Pinpoint the cell where the given text exists, returning its [x, y] midpoint coordinate. 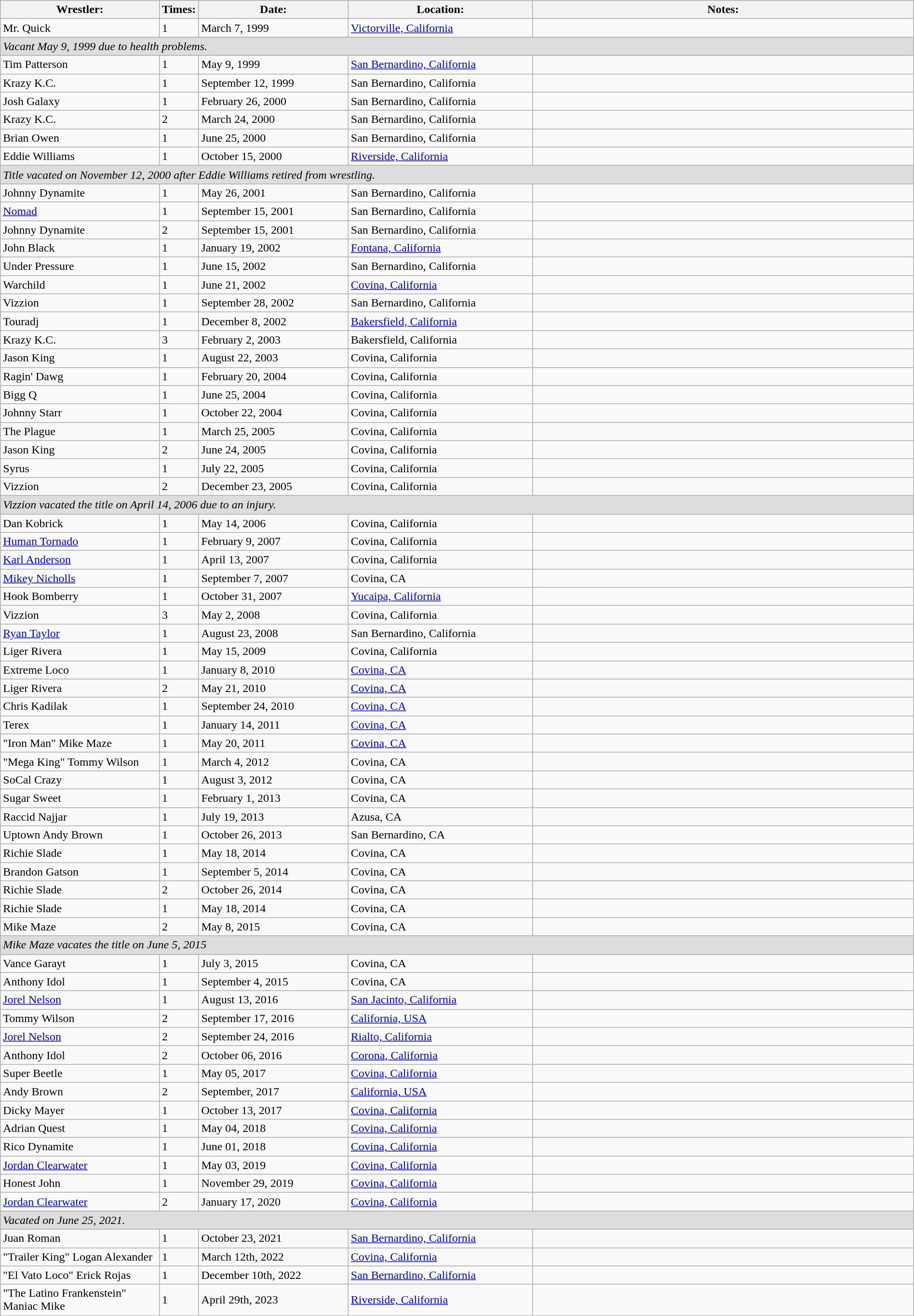
Syrus [80, 468]
San Bernardino, CA [440, 835]
July 22, 2005 [273, 468]
March 25, 2005 [273, 431]
October 23, 2021 [273, 1238]
March 7, 1999 [273, 28]
Touradj [80, 321]
April 29th, 2023 [273, 1300]
Tommy Wilson [80, 1018]
February 9, 2007 [273, 542]
Vizzion vacated the title on April 14, 2006 due to an injury. [457, 505]
February 1, 2013 [273, 798]
"Iron Man" Mike Maze [80, 743]
Date: [273, 10]
September, 2017 [273, 1091]
Sugar Sweet [80, 798]
Rico Dynamite [80, 1147]
January 14, 2011 [273, 725]
Eddie Williams [80, 156]
July 3, 2015 [273, 963]
September 24, 2010 [273, 706]
Mike Maze [80, 927]
Andy Brown [80, 1091]
Title vacated on November 12, 2000 after Eddie Williams retired from wrestling. [457, 174]
December 10th, 2022 [273, 1275]
Mike Maze vacates the title on June 5, 2015 [457, 945]
Johnny Starr [80, 413]
Nomad [80, 211]
Brian Owen [80, 138]
John Black [80, 248]
Bigg Q [80, 395]
August 13, 2016 [273, 1000]
September 5, 2014 [273, 872]
May 04, 2018 [273, 1129]
June 21, 2002 [273, 285]
Tim Patterson [80, 65]
Mikey Nicholls [80, 578]
Adrian Quest [80, 1129]
June 15, 2002 [273, 266]
December 8, 2002 [273, 321]
October 31, 2007 [273, 597]
Super Beetle [80, 1073]
October 26, 2013 [273, 835]
May 03, 2019 [273, 1165]
August 23, 2008 [273, 633]
Vacant May 9, 1999 due to health problems. [457, 46]
SoCal Crazy [80, 780]
October 13, 2017 [273, 1110]
May 20, 2011 [273, 743]
October 06, 2016 [273, 1055]
Mr. Quick [80, 28]
Vacated on June 25, 2021. [457, 1220]
Dan Kobrick [80, 523]
March 24, 2000 [273, 120]
June 25, 2000 [273, 138]
Wrestler: [80, 10]
Times: [179, 10]
"The Latino Frankenstein" Maniac Mike [80, 1300]
September 7, 2007 [273, 578]
July 19, 2013 [273, 817]
"Mega King" Tommy Wilson [80, 761]
January 19, 2002 [273, 248]
June 24, 2005 [273, 450]
August 3, 2012 [273, 780]
Under Pressure [80, 266]
May 8, 2015 [273, 927]
Victorville, California [440, 28]
Notes: [723, 10]
Rialto, California [440, 1037]
The Plague [80, 431]
January 17, 2020 [273, 1202]
October 22, 2004 [273, 413]
June 01, 2018 [273, 1147]
Karl Anderson [80, 560]
September 28, 2002 [273, 303]
August 22, 2003 [273, 358]
Extreme Loco [80, 670]
Josh Galaxy [80, 101]
Juan Roman [80, 1238]
May 14, 2006 [273, 523]
Honest John [80, 1183]
February 2, 2003 [273, 340]
September 24, 2016 [273, 1037]
Hook Bomberry [80, 597]
April 13, 2007 [273, 560]
"El Vato Loco" Erick Rojas [80, 1275]
Uptown Andy Brown [80, 835]
Yucaipa, California [440, 597]
Terex [80, 725]
May 05, 2017 [273, 1073]
Raccid Najjar [80, 817]
May 2, 2008 [273, 615]
Human Tornado [80, 542]
June 25, 2004 [273, 395]
February 20, 2004 [273, 376]
Warchild [80, 285]
December 23, 2005 [273, 486]
September 17, 2016 [273, 1018]
Corona, California [440, 1055]
Ragin' Dawg [80, 376]
Azusa, CA [440, 817]
January 8, 2010 [273, 670]
May 26, 2001 [273, 193]
May 21, 2010 [273, 688]
Chris Kadilak [80, 706]
Location: [440, 10]
May 15, 2009 [273, 651]
Brandon Gatson [80, 872]
Ryan Taylor [80, 633]
May 9, 1999 [273, 65]
November 29, 2019 [273, 1183]
Dicky Mayer [80, 1110]
"Trailer King" Logan Alexander [80, 1257]
Vance Garayt [80, 963]
September 4, 2015 [273, 982]
September 12, 1999 [273, 83]
San Jacinto, California [440, 1000]
March 12th, 2022 [273, 1257]
March 4, 2012 [273, 761]
Fontana, California [440, 248]
October 15, 2000 [273, 156]
February 26, 2000 [273, 101]
October 26, 2014 [273, 890]
